Search for the cell housing the specified text and yield its (x, y) center coordinate. 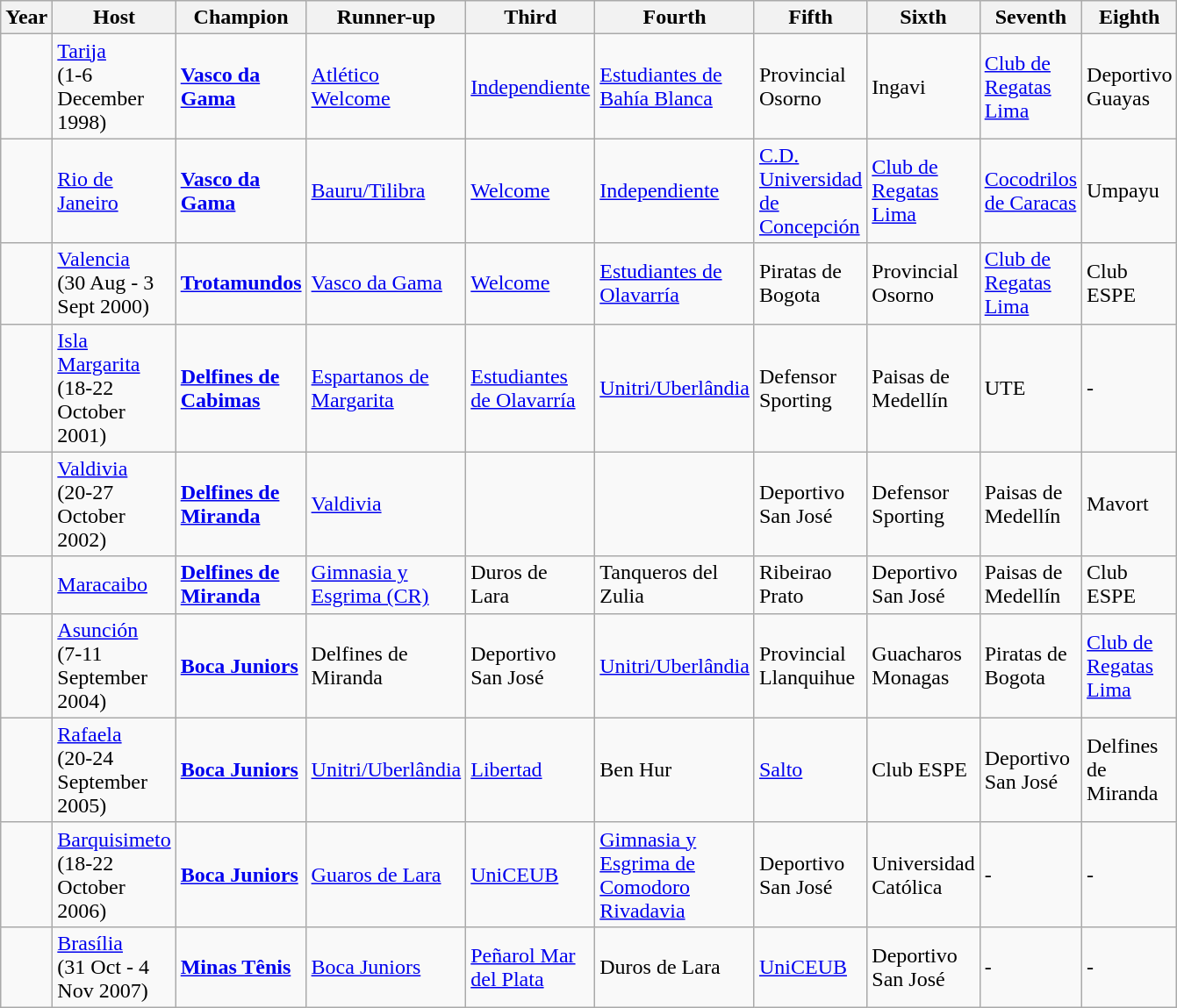
Runner-up (386, 18)
Barquisimeto(18-22 October 2006) (114, 874)
C.D. Universidad de Concepción (810, 191)
Libertad (530, 770)
Provincial Llanquihue (810, 665)
Ben Hur (675, 770)
Third (530, 18)
Tarija(1-6 December 1998) (114, 86)
Sixth (923, 18)
Fourth (675, 18)
Eighth (1130, 18)
Brasília(31 Oct - 4 Nov 2007) (114, 967)
Mavort (1130, 504)
Year (26, 18)
Guacharos Monagas (923, 665)
Host (114, 18)
Tanqueros del Zulia (675, 584)
Valdivia (20-27 October 2002) (114, 504)
Estudiantes de Bahía Blanca (675, 86)
Peñarol Mar del Plata (530, 967)
Rafaela(20-24 September 2005) (114, 770)
Ribeirao Prato (810, 584)
Maracaibo (114, 584)
Guaros de Lara (386, 874)
Trotamundos (240, 283)
Espartanos de Margarita (386, 388)
Gimnasia y Esgrima (CR) (386, 584)
Champion (240, 18)
Delfines de Cabimas (240, 388)
Cocodrilos de Caracas (1030, 191)
Umpayu (1130, 191)
Valdivia (386, 504)
Bauru/Tilibra (386, 191)
Asunción(7-11 September 2004) (114, 665)
Fifth (810, 18)
Rio de Janeiro (114, 191)
Valencia(30 Aug - 3 Sept 2000) (114, 283)
Seventh (1030, 18)
Minas Tênis (240, 967)
Atlético Welcome (386, 86)
Universidad Católica (923, 874)
Gimnasia y Esgrima de Comodoro Rivadavia (675, 874)
Isla Margarita(18-22 October 2001) (114, 388)
UTE (1030, 388)
Ingavi (923, 86)
Salto (810, 770)
Deportivo Guayas (1130, 86)
